Scan for the cell matching the given text and deliver its [X, Y] coordinate at center. 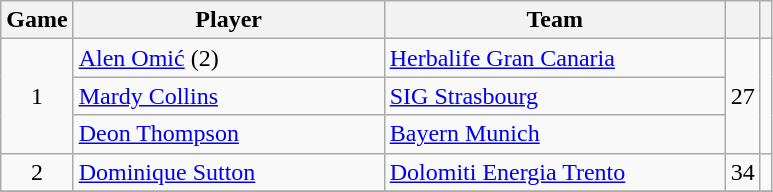
Bayern Munich [554, 134]
Dolomiti Energia Trento [554, 172]
34 [742, 172]
27 [742, 96]
1 [37, 96]
Team [554, 20]
Player [228, 20]
Herbalife Gran Canaria [554, 58]
Alen Omić (2) [228, 58]
Dominique Sutton [228, 172]
Game [37, 20]
Deon Thompson [228, 134]
2 [37, 172]
SIG Strasbourg [554, 96]
Mardy Collins [228, 96]
